Capture the cell that displays the provided text and extract its [X, Y] central coordinate. 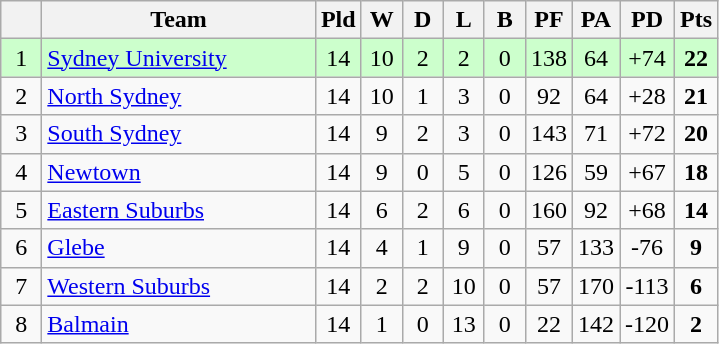
Pld [338, 20]
+28 [648, 96]
160 [548, 210]
170 [596, 286]
-76 [648, 248]
Pts [696, 20]
143 [548, 134]
B [504, 20]
PD [648, 20]
18 [696, 172]
+74 [648, 58]
PF [548, 20]
PA [596, 20]
-113 [648, 286]
142 [596, 324]
Sydney University [179, 58]
59 [596, 172]
+72 [648, 134]
13 [464, 324]
L [464, 20]
-120 [648, 324]
133 [596, 248]
8 [22, 324]
D [422, 20]
126 [548, 172]
21 [696, 96]
W [382, 20]
20 [696, 134]
Balmain [179, 324]
+67 [648, 172]
North Sydney [179, 96]
+68 [648, 210]
Newtown [179, 172]
Team [179, 20]
South Sydney [179, 134]
Glebe [179, 248]
71 [596, 134]
138 [548, 58]
Eastern Suburbs [179, 210]
Western Suburbs [179, 286]
7 [22, 286]
